Determine the (X, Y) coordinate at the center of the cell enclosing the given text.  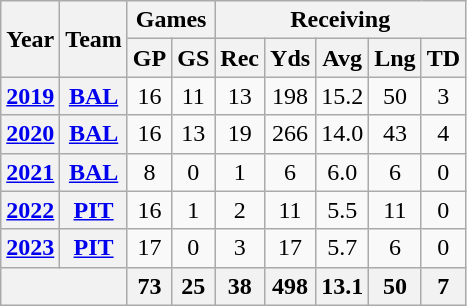
198 (290, 96)
2021 (30, 172)
2020 (30, 134)
73 (149, 286)
Lng (395, 58)
7 (443, 286)
15.2 (342, 96)
5.7 (342, 248)
6.0 (342, 172)
266 (290, 134)
Rec (240, 58)
Year (30, 39)
4 (443, 134)
2 (240, 210)
Receiving (340, 20)
43 (395, 134)
2023 (30, 248)
TD (443, 58)
498 (290, 286)
GP (149, 58)
2019 (30, 96)
Team (94, 39)
8 (149, 172)
2022 (30, 210)
Games (170, 20)
38 (240, 286)
13.1 (342, 286)
14.0 (342, 134)
5.5 (342, 210)
GS (194, 58)
25 (194, 286)
Yds (290, 58)
Avg (342, 58)
19 (240, 134)
